Extract the (X, Y) coordinate from the center of the cell holding the provided text.  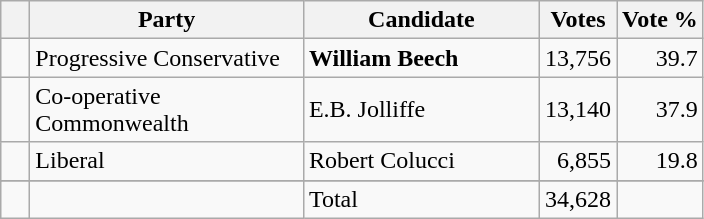
6,855 (578, 161)
Co-operative Commonwealth (167, 110)
Vote % (660, 20)
13,140 (578, 110)
Liberal (167, 161)
William Beech (421, 58)
37.9 (660, 110)
19.8 (660, 161)
39.7 (660, 58)
34,628 (578, 199)
E.B. Jolliffe (421, 110)
Progressive Conservative (167, 58)
Candidate (421, 20)
Robert Colucci (421, 161)
Votes (578, 20)
Party (167, 20)
13,756 (578, 58)
Total (421, 199)
